Output the [X, Y] coordinate of the center of the cell containing the given text.  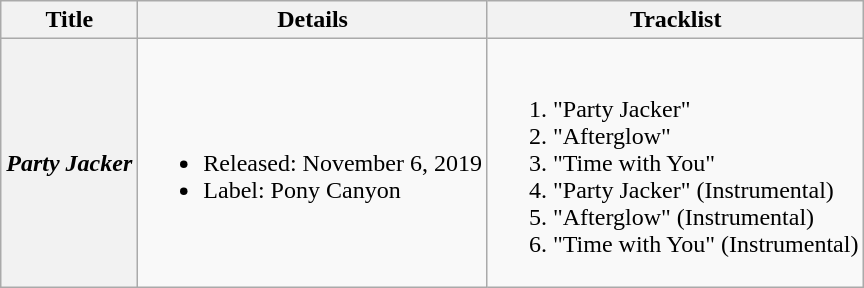
Released: November 6, 2019Label: Pony Canyon [313, 163]
"Party Jacker""Afterglow""Time with You""Party Jacker" (Instrumental)"Afterglow" (Instrumental)"Time with You" (Instrumental) [675, 163]
Party Jacker [70, 163]
Title [70, 20]
Details [313, 20]
Tracklist [675, 20]
